Locate the cell with the specified text and output its [x, y] center coordinate. 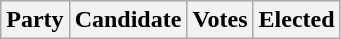
Candidate [128, 20]
Elected [296, 20]
Votes [220, 20]
Party [35, 20]
